From the cell containing the given text, extract its center point as (X, Y) coordinate. 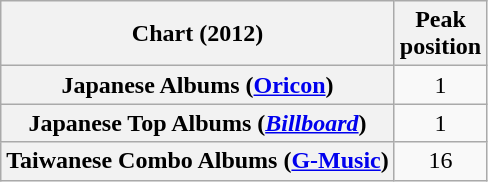
16 (440, 161)
Taiwanese Combo Albums (G-Music) (198, 161)
Japanese Albums (Oricon) (198, 85)
Peakposition (440, 34)
Chart (2012) (198, 34)
Japanese Top Albums (Billboard) (198, 123)
